For the text-containing cell, return its midpoint in [X, Y] coordinate format. 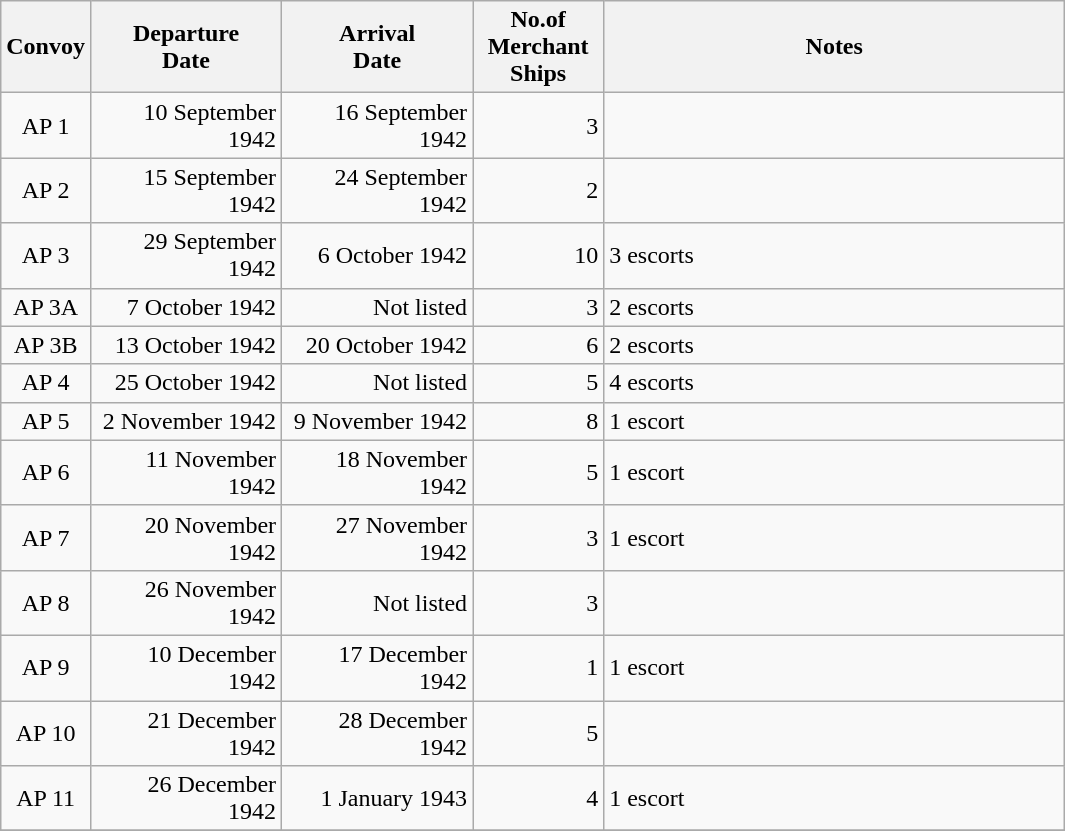
17 December 1942 [378, 668]
9 November 1942 [378, 421]
AP 5 [46, 421]
13 October 1942 [186, 345]
16 September 1942 [378, 126]
2 [538, 190]
7 October 1942 [186, 307]
15 September 1942 [186, 190]
ArrivalDate [378, 47]
Convoy [46, 47]
29 September 1942 [186, 256]
6 [538, 345]
21 December 1942 [186, 732]
AP 4 [46, 383]
3 escorts [834, 256]
18 November 1942 [378, 472]
AP 3 [46, 256]
26 November 1942 [186, 602]
2 November 1942 [186, 421]
6 October 1942 [378, 256]
AP 2 [46, 190]
20 October 1942 [378, 345]
AP 3B [46, 345]
AP 7 [46, 538]
1 January 1943 [378, 798]
10 [538, 256]
DepartureDate [186, 47]
20 November 1942 [186, 538]
AP 1 [46, 126]
AP 11 [46, 798]
No.of Merchant Ships [538, 47]
11 November 1942 [186, 472]
4 escorts [834, 383]
24 September 1942 [378, 190]
28 December 1942 [378, 732]
10 September 1942 [186, 126]
8 [538, 421]
AP 10 [46, 732]
1 [538, 668]
AP 9 [46, 668]
10 December 1942 [186, 668]
4 [538, 798]
AP 3A [46, 307]
Notes [834, 47]
27 November 1942 [378, 538]
26 December 1942 [186, 798]
AP 8 [46, 602]
25 October 1942 [186, 383]
AP 6 [46, 472]
